Provide the (x, y) coordinate of the cell's center where the given text is located.  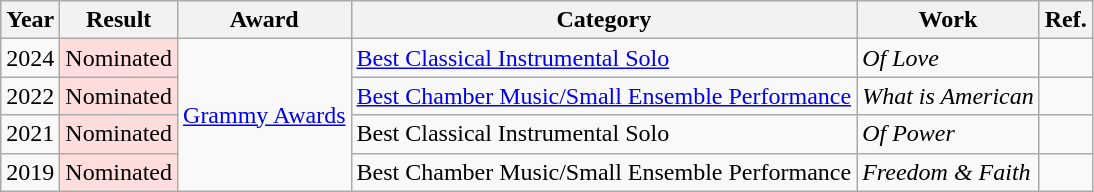
Work (948, 20)
Result (119, 20)
Of Power (948, 134)
Ref. (1066, 20)
2022 (30, 96)
Of Love (948, 58)
Year (30, 20)
2019 (30, 172)
2024 (30, 58)
2021 (30, 134)
Grammy Awards (265, 115)
Freedom & Faith (948, 172)
Category (604, 20)
What is American (948, 96)
Award (265, 20)
